Detect which cell encompasses the target text, then output its (x, y) center coordinate. 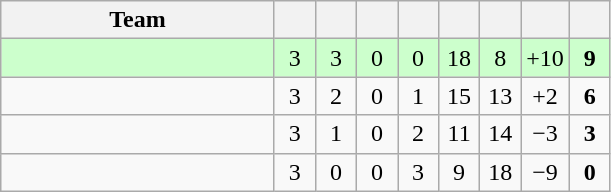
14 (500, 134)
−3 (546, 134)
+2 (546, 96)
6 (590, 96)
11 (460, 134)
−9 (546, 172)
Team (138, 20)
13 (500, 96)
+10 (546, 58)
8 (500, 58)
15 (460, 96)
